Identify which cell holds the provided text, then report its [x, y] central coordinate. 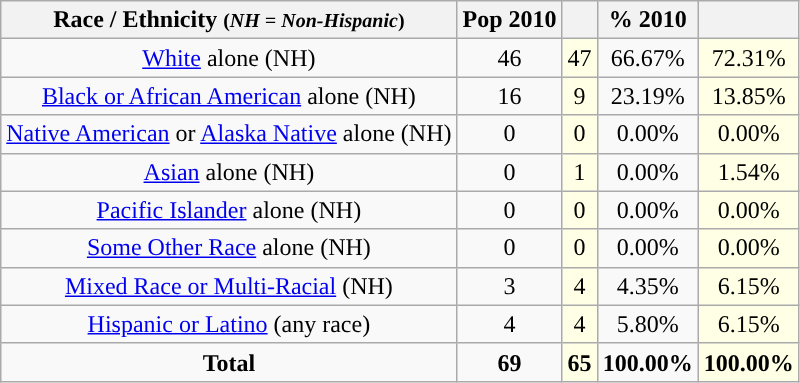
47 [580, 58]
13.85% [748, 96]
65 [580, 362]
Some Other Race alone (NH) [229, 248]
Race / Ethnicity (NH = Non-Hispanic) [229, 20]
Total [229, 362]
3 [510, 286]
4.35% [648, 286]
46 [510, 58]
16 [510, 96]
Hispanic or Latino (any race) [229, 324]
66.67% [648, 58]
Asian alone (NH) [229, 172]
Pop 2010 [510, 20]
Black or African American alone (NH) [229, 96]
White alone (NH) [229, 58]
69 [510, 362]
72.31% [748, 58]
5.80% [648, 324]
Pacific Islander alone (NH) [229, 210]
Mixed Race or Multi-Racial (NH) [229, 286]
1 [580, 172]
% 2010 [648, 20]
9 [580, 96]
23.19% [648, 96]
1.54% [748, 172]
Native American or Alaska Native alone (NH) [229, 134]
